Identify which cell holds the provided text, then report its [x, y] central coordinate. 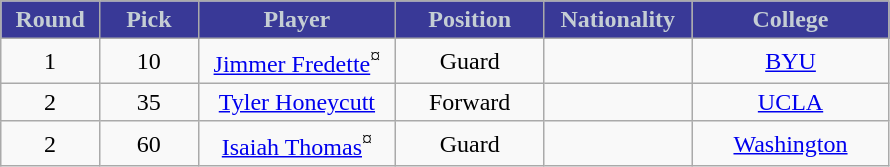
College [790, 20]
BYU [790, 62]
35 [148, 102]
Tyler Honeycutt [296, 102]
Position [470, 20]
Jimmer Fredette¤ [296, 62]
Nationality [618, 20]
Forward [470, 102]
60 [148, 144]
1 [50, 62]
Pick [148, 20]
Washington [790, 144]
Player [296, 20]
Isaiah Thomas¤ [296, 144]
Round [50, 20]
UCLA [790, 102]
10 [148, 62]
